Find where the given text appears and provide that cell's center as (x, y) coordinate. 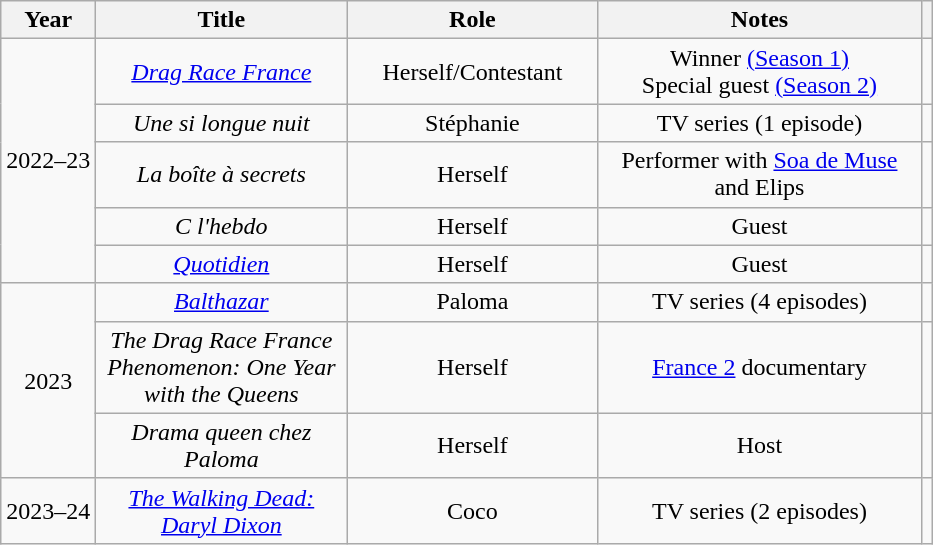
Host (760, 446)
The Walking Dead: Daryl Dixon (222, 510)
Drag Race France (222, 72)
2022–23 (48, 161)
Performer with Soa de Muse and Elips (760, 174)
Title (222, 20)
Notes (760, 20)
Herself/Contestant (472, 72)
TV series (2 episodes) (760, 510)
TV series (4 episodes) (760, 302)
Quotidien (222, 264)
Paloma (472, 302)
Role (472, 20)
Year (48, 20)
La boîte à secrets (222, 174)
Coco (472, 510)
France 2 documentary (760, 367)
TV series (1 episode) (760, 123)
Stéphanie (472, 123)
Une si longue nuit (222, 123)
2023 (48, 380)
Drama queen chez Paloma (222, 446)
Winner (Season 1)Special guest (Season 2) (760, 72)
Balthazar (222, 302)
C l'hebdo (222, 226)
The Drag Race France Phenomenon: One Year with the Queens (222, 367)
2023–24 (48, 510)
